From the cell containing the given text, extract its center point as (X, Y) coordinate. 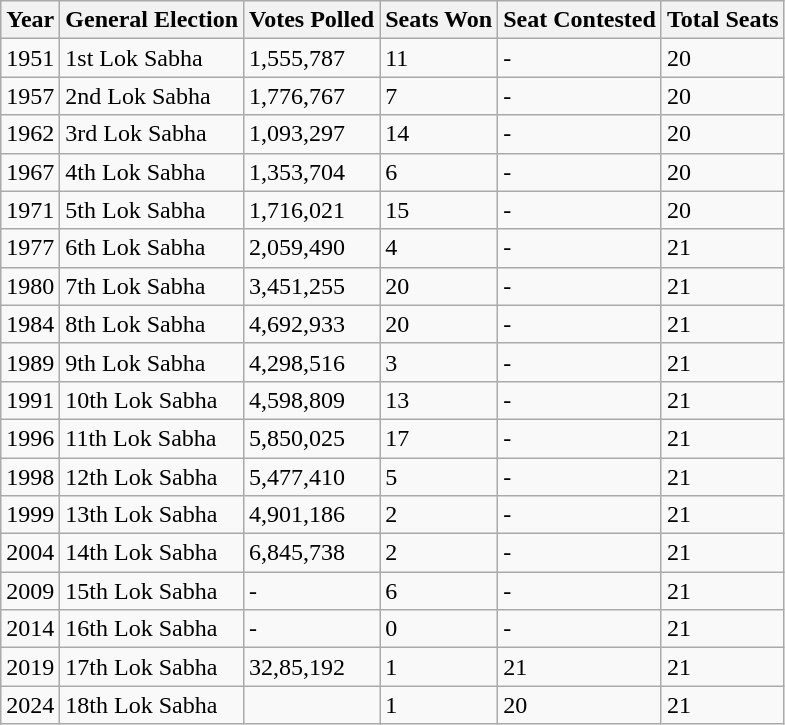
1951 (30, 58)
2004 (30, 553)
4,598,809 (312, 400)
13 (439, 400)
2019 (30, 667)
12th Lok Sabha (152, 477)
2nd Lok Sabha (152, 96)
1st Lok Sabha (152, 58)
6th Lok Sabha (152, 248)
4,901,186 (312, 515)
1,776,767 (312, 96)
Seats Won (439, 20)
3,451,255 (312, 286)
4 (439, 248)
9th Lok Sabha (152, 362)
Votes Polled (312, 20)
General Election (152, 20)
2024 (30, 705)
7 (439, 96)
4,692,933 (312, 324)
1,093,297 (312, 134)
Seat Contested (580, 20)
1967 (30, 172)
10th Lok Sabha (152, 400)
0 (439, 629)
1,716,021 (312, 210)
13th Lok Sabha (152, 515)
1996 (30, 438)
1,555,787 (312, 58)
1971 (30, 210)
17 (439, 438)
7th Lok Sabha (152, 286)
32,85,192 (312, 667)
2,059,490 (312, 248)
1999 (30, 515)
11 (439, 58)
15 (439, 210)
Year (30, 20)
4th Lok Sabha (152, 172)
1962 (30, 134)
6,845,738 (312, 553)
5 (439, 477)
17th Lok Sabha (152, 667)
5th Lok Sabha (152, 210)
5,477,410 (312, 477)
16th Lok Sabha (152, 629)
3 (439, 362)
1998 (30, 477)
3rd Lok Sabha (152, 134)
1991 (30, 400)
1984 (30, 324)
14th Lok Sabha (152, 553)
1980 (30, 286)
15th Lok Sabha (152, 591)
5,850,025 (312, 438)
2009 (30, 591)
1957 (30, 96)
4,298,516 (312, 362)
14 (439, 134)
1977 (30, 248)
8th Lok Sabha (152, 324)
Total Seats (722, 20)
2014 (30, 629)
11th Lok Sabha (152, 438)
18th Lok Sabha (152, 705)
1,353,704 (312, 172)
1989 (30, 362)
